Determine the [x, y] coordinate at the center of the cell enclosing the given text.  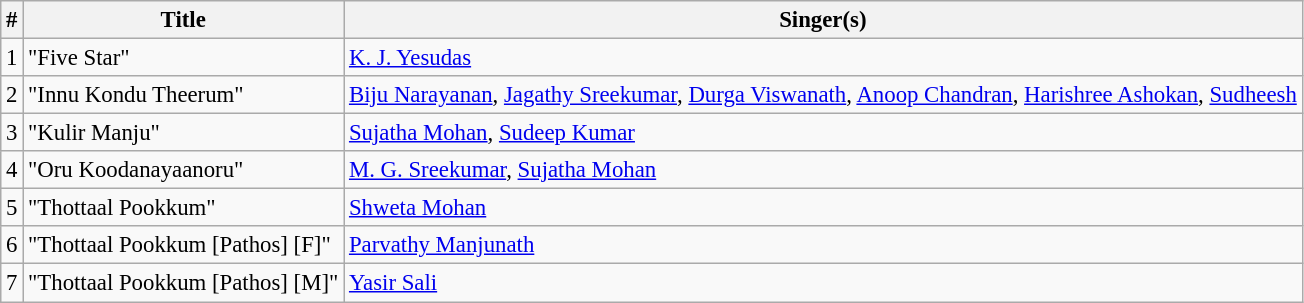
Sujatha Mohan, Sudeep Kumar [823, 133]
Singer(s) [823, 20]
"Thottaal Pookkum [Pathos] [F]" [184, 245]
Biju Narayanan, Jagathy Sreekumar, Durga Viswanath, Anoop Chandran, Harishree Ashokan, Sudheesh [823, 95]
Parvathy Manjunath [823, 245]
"Thottaal Pookkum" [184, 208]
4 [12, 170]
"Innu Kondu Theerum" [184, 95]
6 [12, 245]
Shweta Mohan [823, 208]
1 [12, 58]
Yasir Sali [823, 283]
5 [12, 208]
M. G. Sreekumar, Sujatha Mohan [823, 170]
"Thottaal Pookkum [Pathos] [M]" [184, 283]
7 [12, 283]
K. J. Yesudas [823, 58]
Title [184, 20]
"Kulir Manju" [184, 133]
# [12, 20]
"Oru Koodanayaanoru" [184, 170]
2 [12, 95]
"Five Star" [184, 58]
3 [12, 133]
